Return the [x, y] coordinate for the center point of the cell that contains the specified text.  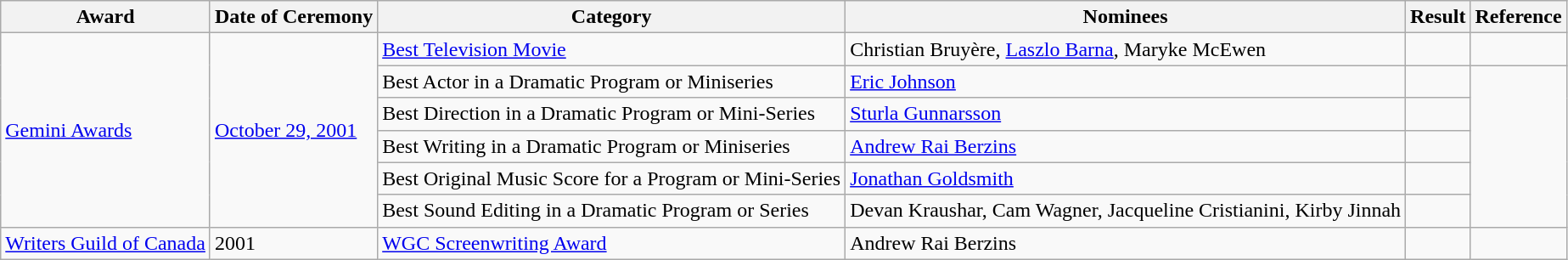
Best Writing in a Dramatic Program or Miniseries [611, 146]
2001 [294, 243]
Christian Bruyère, Laszlo Barna, Maryke McEwen [1126, 49]
Best Direction in a Dramatic Program or Mini-Series [611, 114]
Best Sound Editing in a Dramatic Program or Series [611, 211]
October 29, 2001 [294, 130]
Eric Johnson [1126, 82]
Nominees [1126, 17]
Gemini Awards [105, 130]
Writers Guild of Canada [105, 243]
Award [105, 17]
Result [1438, 17]
Jonathan Goldsmith [1126, 178]
Sturla Gunnarsson [1126, 114]
Best Television Movie [611, 49]
Devan Kraushar, Cam Wagner, Jacqueline Cristianini, Kirby Jinnah [1126, 211]
Best Actor in a Dramatic Program or Miniseries [611, 82]
Best Original Music Score for a Program or Mini-Series [611, 178]
Category [611, 17]
WGC Screenwriting Award [611, 243]
Reference [1518, 17]
Date of Ceremony [294, 17]
